Capture the cell that displays the provided text and extract its (X, Y) central coordinate. 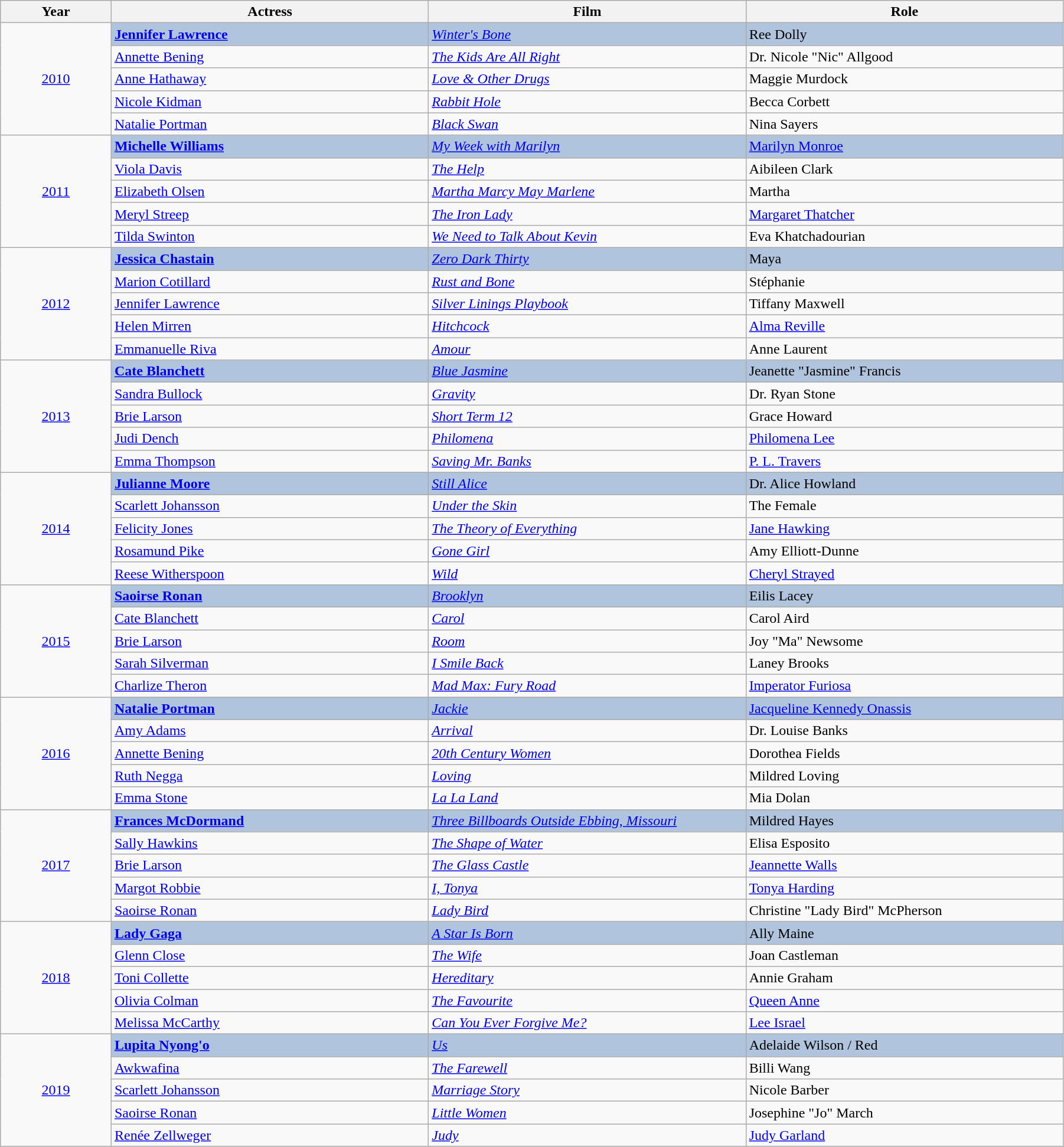
The Kids Are All Right (587, 57)
Black Swan (587, 124)
2014 (56, 528)
Dorothea Fields (905, 753)
2012 (56, 303)
Nicole Barber (905, 1090)
Jackie (587, 708)
Film (587, 12)
Can You Ever Forgive Me? (587, 1023)
Toni Collette (269, 978)
Jessica Chastain (269, 259)
Amy Adams (269, 731)
Amour (587, 349)
Maya (905, 259)
Billi Wang (905, 1068)
Elizabeth Olsen (269, 191)
Nina Sayers (905, 124)
Philomena Lee (905, 439)
Jacqueline Kennedy Onassis (905, 708)
Under the Skin (587, 506)
Eva Khatchadourian (905, 236)
Zero Dark Thirty (587, 259)
Judi Dench (269, 439)
I Smile Back (587, 664)
My Week with Marilyn (587, 146)
Emma Thompson (269, 461)
The Wife (587, 955)
We Need to Talk About Kevin (587, 236)
2017 (56, 865)
Meryl Streep (269, 214)
Anne Laurent (905, 349)
Awkwafina (269, 1068)
Reese Witherspoon (269, 573)
Arrival (587, 731)
Tilda Swinton (269, 236)
Adelaide Wilson / Red (905, 1045)
Lupita Nyong'o (269, 1045)
Martha Marcy May Marlene (587, 191)
Short Term 12 (587, 416)
Felicity Jones (269, 528)
Queen Anne (905, 1001)
Carol (587, 618)
Stéphanie (905, 282)
Brooklyn (587, 596)
Elisa Esposito (905, 843)
The Iron Lady (587, 214)
Mad Max: Fury Road (587, 686)
Three Billboards Outside Ebbing, Missouri (587, 821)
Jeannette Walls (905, 865)
Frances McDormand (269, 821)
Alma Reville (905, 326)
The Female (905, 506)
Renée Zellweger (269, 1135)
Cheryl Strayed (905, 573)
Glenn Close (269, 955)
Viola Davis (269, 169)
Hitchcock (587, 326)
Grace Howard (905, 416)
Lady Gaga (269, 933)
Amy Elliott-Dunne (905, 551)
Joan Castleman (905, 955)
Ruth Negga (269, 776)
Emma Stone (269, 798)
Actress (269, 12)
Melissa McCarthy (269, 1023)
Lady Bird (587, 910)
Us (587, 1045)
Saving Mr. Banks (587, 461)
Silver Linings Playbook (587, 304)
Room (587, 641)
Jeanette "Jasmine" Francis (905, 371)
Eilis Lacey (905, 596)
Ally Maine (905, 933)
Tiffany Maxwell (905, 304)
I, Tonya (587, 888)
The Help (587, 169)
Nicole Kidman (269, 102)
Christine "Lady Bird" McPherson (905, 910)
2015 (56, 641)
Laney Brooks (905, 664)
Helen Mirren (269, 326)
Maggie Murdock (905, 79)
Sally Hawkins (269, 843)
The Theory of Everything (587, 528)
The Favourite (587, 1001)
Dr. Alice Howland (905, 483)
Sandra Bullock (269, 394)
Sarah Silverman (269, 664)
Dr. Nicole "Nic" Allgood (905, 57)
Martha (905, 191)
The Farewell (587, 1068)
Rosamund Pike (269, 551)
Anne Hathaway (269, 79)
Hereditary (587, 978)
Becca Corbett (905, 102)
Loving (587, 776)
Emmanuelle Riva (269, 349)
Carol Aird (905, 618)
Winter's Bone (587, 34)
Rust and Bone (587, 282)
P. L. Travers (905, 461)
Rabbit Hole (587, 102)
Jane Hawking (905, 528)
The Shape of Water (587, 843)
2011 (56, 191)
Imperator Furiosa (905, 686)
Judy (587, 1135)
Philomena (587, 439)
Julianne Moore (269, 483)
2019 (56, 1090)
2016 (56, 753)
Josephine "Jo" March (905, 1113)
Tonya Harding (905, 888)
Ree Dolly (905, 34)
Blue Jasmine (587, 371)
Still Alice (587, 483)
2018 (56, 978)
Margaret Thatcher (905, 214)
Joy "Ma" Newsome (905, 641)
2010 (56, 79)
The Glass Castle (587, 865)
Marion Cotillard (269, 282)
20th Century Women (587, 753)
Year (56, 12)
A Star Is Born (587, 933)
Gravity (587, 394)
Mildred Loving (905, 776)
Marilyn Monroe (905, 146)
Role (905, 12)
Mia Dolan (905, 798)
Love & Other Drugs (587, 79)
Dr. Ryan Stone (905, 394)
Michelle Williams (269, 146)
Judy Garland (905, 1135)
Lee Israel (905, 1023)
La La Land (587, 798)
Charlize Theron (269, 686)
Margot Robbie (269, 888)
Annie Graham (905, 978)
Marriage Story (587, 1090)
Little Women (587, 1113)
Mildred Hayes (905, 821)
Aibileen Clark (905, 169)
2013 (56, 416)
Wild (587, 573)
Gone Girl (587, 551)
Olivia Colman (269, 1001)
Dr. Louise Banks (905, 731)
